Determine the (X, Y) coordinate at the center of the cell enclosing the given text.  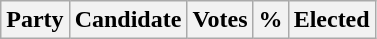
Candidate (128, 20)
Votes (220, 20)
Party (35, 20)
Elected (332, 20)
% (270, 20)
